Scan for the cell matching the given text and deliver its [X, Y] coordinate at center. 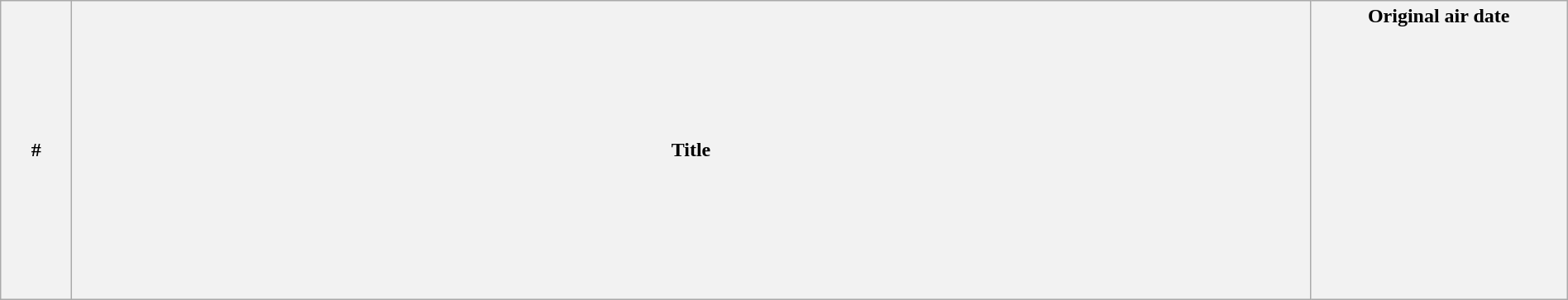
Title [691, 150]
Original air date [1439, 150]
# [36, 150]
